Determine the (x, y) coordinate at the center of the cell enclosing the given text.  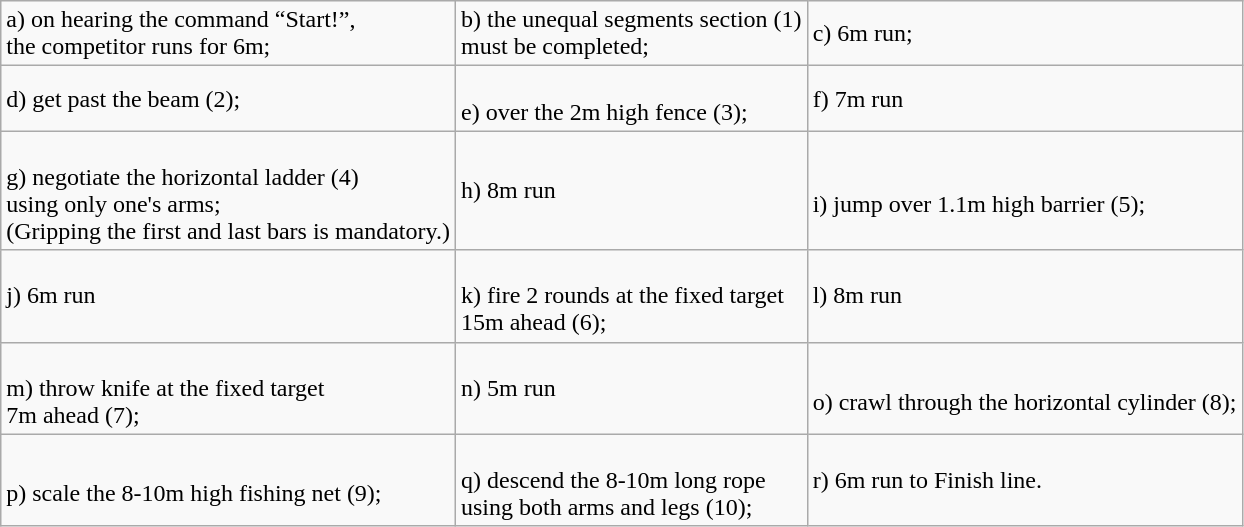
a) on hearing the command “Start!”,the competitor runs for 6m; (228, 34)
m) throw knife at the fixed target7m ahead (7); (228, 388)
q) descend the 8-10m long ropeusing both arms and legs (10); (631, 480)
g) negotiate the horizontal ladder (4)using only one's arms;(Gripping the first and last bars is mandatory.) (228, 190)
f) 7m run (1024, 98)
c) 6m run; (1024, 34)
n) 5m run (631, 388)
l) 8m run (1024, 296)
i) jump over 1.1m high barrier (5); (1024, 190)
d) get past the beam (2); (228, 98)
k) fire 2 rounds at the fixed target15m ahead (6); (631, 296)
h) 8m run (631, 190)
p) scale the 8-10m high fishing net (9); (228, 480)
e) over the 2m high fence (3); (631, 98)
b) the unequal segments section (1)must be completed; (631, 34)
o) crawl through the horizontal cylinder (8); (1024, 388)
r) 6m run to Finish line. (1024, 480)
j) 6m run (228, 296)
